Identify which cell holds the provided text, then report its [X, Y] central coordinate. 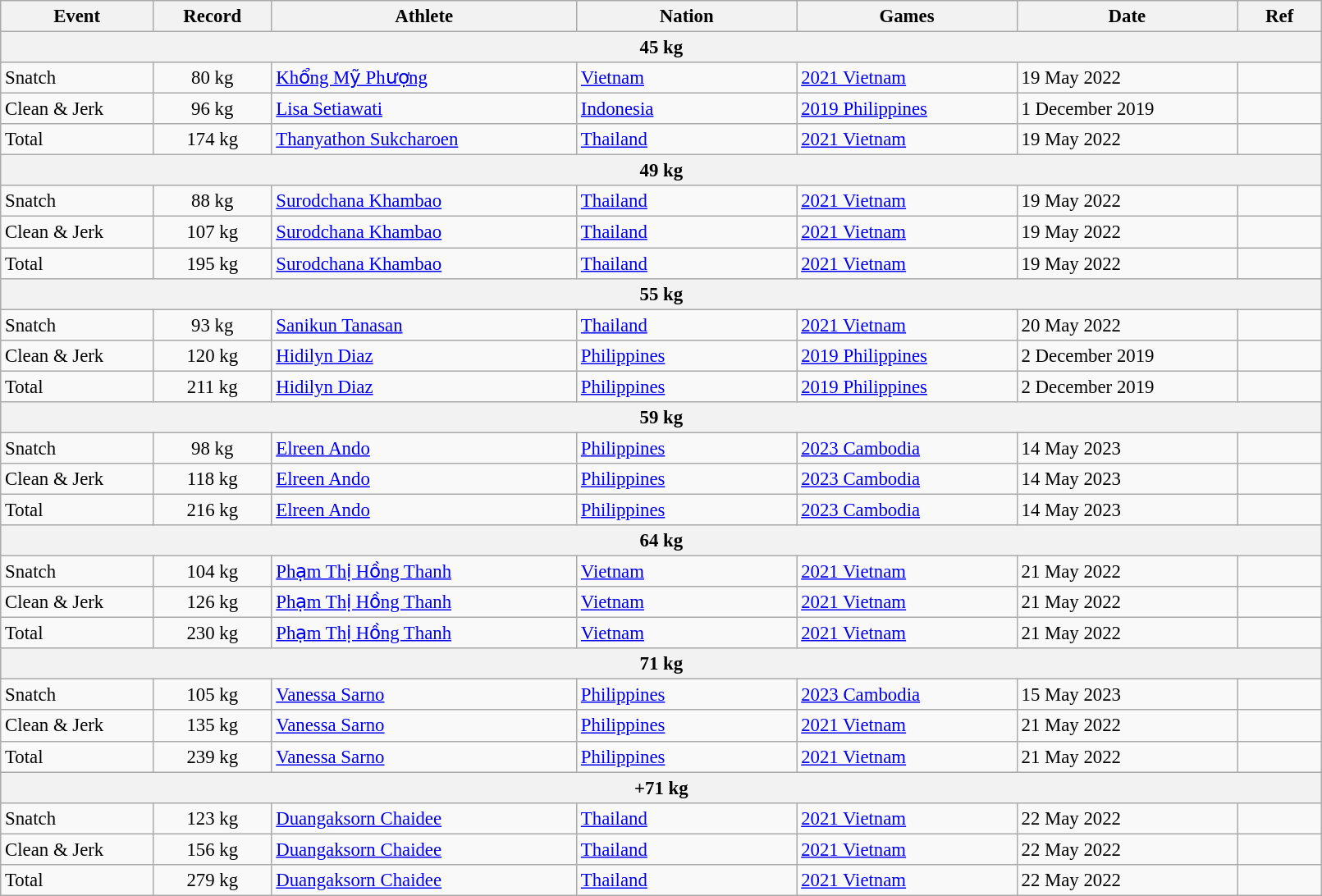
88 kg [213, 201]
1 December 2019 [1127, 109]
80 kg [213, 78]
55 kg [661, 294]
59 kg [661, 418]
211 kg [213, 386]
49 kg [661, 171]
Event [77, 16]
+71 kg [661, 788]
279 kg [213, 880]
Khổng Mỹ Phượng [424, 78]
195 kg [213, 263]
96 kg [213, 109]
123 kg [213, 818]
216 kg [213, 510]
15 May 2023 [1127, 695]
107 kg [213, 232]
174 kg [213, 139]
64 kg [661, 541]
126 kg [213, 602]
Indonesia [687, 109]
71 kg [661, 664]
Nation [687, 16]
Sanikun Tanasan [424, 325]
Lisa Setiawati [424, 109]
105 kg [213, 695]
156 kg [213, 849]
Games [907, 16]
230 kg [213, 633]
Record [213, 16]
93 kg [213, 325]
45 kg [661, 48]
135 kg [213, 726]
239 kg [213, 757]
118 kg [213, 479]
Ref [1280, 16]
98 kg [213, 448]
Thanyathon Sukcharoen [424, 139]
20 May 2022 [1127, 325]
104 kg [213, 572]
Date [1127, 16]
Athlete [424, 16]
120 kg [213, 355]
